Find where the given text appears and provide that cell's center as (x, y) coordinate. 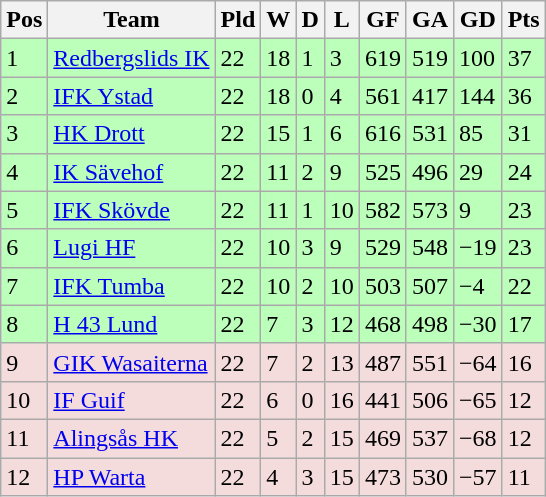
468 (382, 324)
Alingsås HK (132, 438)
IK Sävehof (132, 172)
Pos (24, 20)
−30 (478, 324)
GIK Wasaiterna (132, 362)
561 (382, 96)
Pld (238, 20)
GF (382, 20)
Lugi HF (132, 248)
17 (524, 324)
−64 (478, 362)
498 (430, 324)
29 (478, 172)
441 (382, 400)
496 (430, 172)
473 (382, 477)
−57 (478, 477)
D (310, 20)
31 (524, 134)
531 (430, 134)
548 (430, 248)
GA (430, 20)
L (342, 20)
582 (382, 210)
530 (430, 477)
13 (342, 362)
144 (478, 96)
37 (524, 58)
8 (24, 324)
551 (430, 362)
IFK Tumba (132, 286)
−19 (478, 248)
573 (430, 210)
487 (382, 362)
616 (382, 134)
529 (382, 248)
85 (478, 134)
−4 (478, 286)
Pts (524, 20)
Redbergslids IK (132, 58)
525 (382, 172)
H 43 Lund (132, 324)
506 (430, 400)
W (278, 20)
503 (382, 286)
GD (478, 20)
100 (478, 58)
417 (430, 96)
HK Drott (132, 134)
HP Warta (132, 477)
−65 (478, 400)
36 (524, 96)
519 (430, 58)
537 (430, 438)
IFK Skövde (132, 210)
469 (382, 438)
24 (524, 172)
619 (382, 58)
IFK Ystad (132, 96)
−68 (478, 438)
IF Guif (132, 400)
Team (132, 20)
507 (430, 286)
